From the cell containing the given text, extract its center point as [X, Y] coordinate. 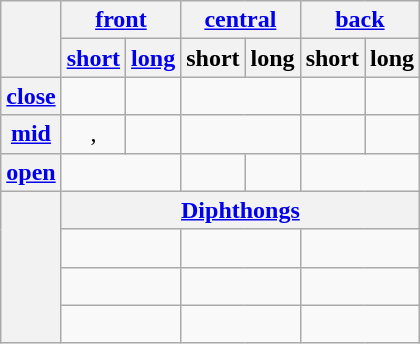
central [240, 20]
, [93, 134]
front [120, 20]
Diphthongs [240, 210]
back [360, 20]
open [31, 172]
close [31, 96]
mid [31, 134]
